Capture the cell that displays the provided text and extract its (X, Y) central coordinate. 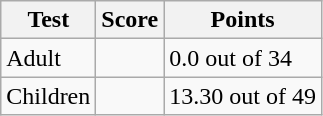
Score (130, 20)
Test (48, 20)
0.0 out of 34 (243, 58)
Points (243, 20)
13.30 out of 49 (243, 96)
Adult (48, 58)
Children (48, 96)
